Determine the [x, y] coordinate at the center of the cell enclosing the given text.  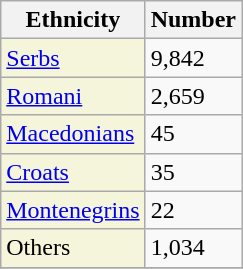
1,034 [193, 248]
Number [193, 20]
Others [73, 248]
Macedonians [73, 134]
22 [193, 210]
Croats [73, 172]
45 [193, 134]
Montenegrins [73, 210]
2,659 [193, 96]
35 [193, 172]
9,842 [193, 58]
Ethnicity [73, 20]
Romani [73, 96]
Serbs [73, 58]
